Return [x, y] of the center of cell containing provided text 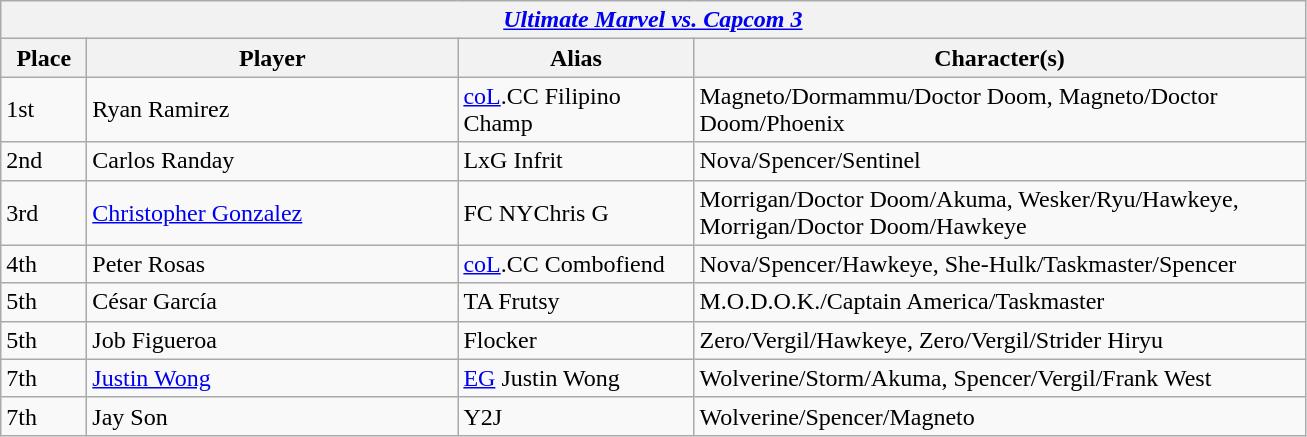
Y2J [576, 416]
Ultimate Marvel vs. Capcom 3 [653, 20]
2nd [44, 161]
FC NYChris G [576, 212]
EG Justin Wong [576, 378]
Player [272, 58]
TA Frutsy [576, 302]
coL.CC Filipino Champ [576, 110]
4th [44, 264]
Nova/Spencer/Sentinel [1000, 161]
Peter Rosas [272, 264]
Nova/Spencer/Hawkeye, She-Hulk/Taskmaster/Spencer [1000, 264]
Wolverine/Spencer/Magneto [1000, 416]
Carlos Randay [272, 161]
Job Figueroa [272, 340]
Christopher Gonzalez [272, 212]
Jay Son [272, 416]
Zero/Vergil/Hawkeye, Zero/Vergil/Strider Hiryu [1000, 340]
Morrigan/Doctor Doom/Akuma, Wesker/Ryu/Hawkeye, Morrigan/Doctor Doom/Hawkeye [1000, 212]
César García [272, 302]
M.O.D.O.K./Captain America/Taskmaster [1000, 302]
Wolverine/Storm/Akuma, Spencer/Vergil/Frank West [1000, 378]
coL.CC Combofiend [576, 264]
Alias [576, 58]
Character(s) [1000, 58]
Flocker [576, 340]
Justin Wong [272, 378]
LxG Infrit [576, 161]
Place [44, 58]
1st [44, 110]
Magneto/Dormammu/Doctor Doom, Magneto/Doctor Doom/Phoenix [1000, 110]
Ryan Ramirez [272, 110]
3rd [44, 212]
